Extract the [X, Y] coordinate from the center of the cell holding the provided text.  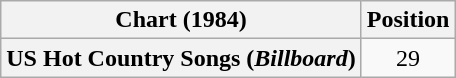
29 [408, 58]
Position [408, 20]
US Hot Country Songs (Billboard) [181, 58]
Chart (1984) [181, 20]
